Output the [X, Y] coordinate of the center of the cell containing the given text.  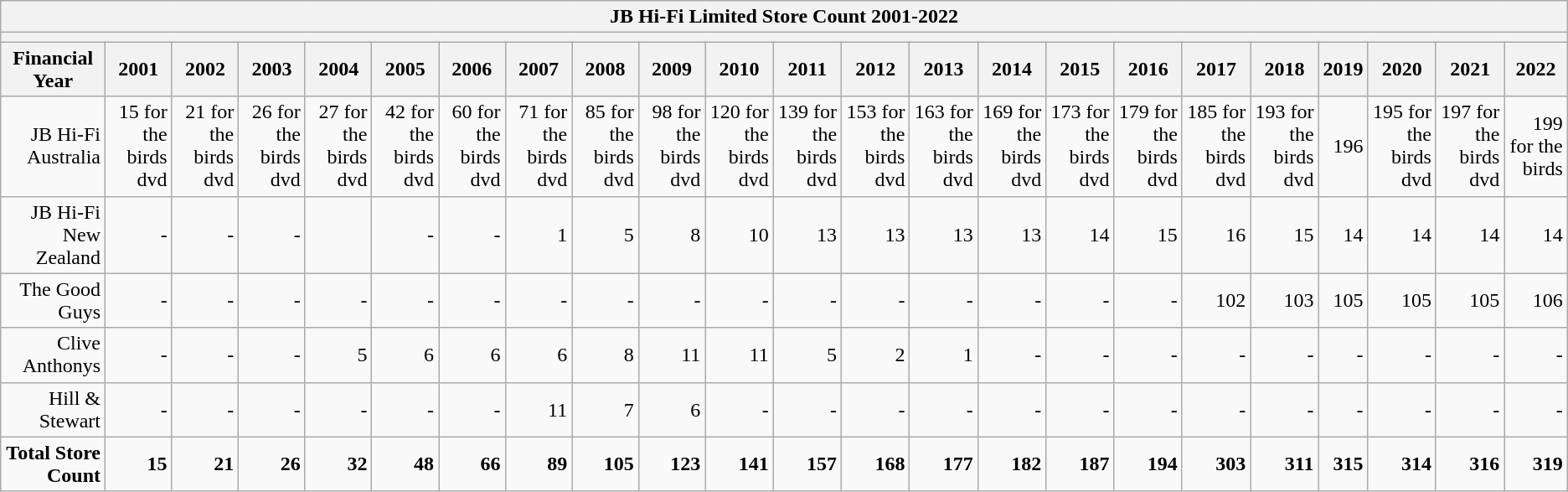
JB Hi-Fi New Zealand [54, 235]
168 [876, 464]
26 [272, 464]
2001 [139, 69]
2003 [272, 69]
173 for the birds dvd [1081, 146]
JB Hi-Fi Limited Store Count 2001-2022 [784, 17]
21 [205, 464]
2013 [943, 69]
Total Store Count [54, 464]
123 [672, 464]
315 [1344, 464]
182 [1012, 464]
71 for the birds dvd [539, 146]
2018 [1285, 69]
303 [1216, 464]
2014 [1012, 69]
179 for the birds dvd [1148, 146]
42 for the birds dvd [405, 146]
2008 [606, 69]
2011 [807, 69]
2016 [1148, 69]
15 for the birds dvd [139, 146]
66 [472, 464]
Financial Year [54, 69]
16 [1216, 235]
196 [1344, 146]
195 for the birds dvd [1402, 146]
27 for the birds dvd [338, 146]
319 [1536, 464]
163 for the birds dvd [943, 146]
141 [739, 464]
7 [606, 409]
103 [1285, 300]
314 [1402, 464]
Clive Anthonys [54, 355]
199 for the birds [1536, 146]
JB Hi-Fi Australia [54, 146]
106 [1536, 300]
2004 [338, 69]
21 for the birds dvd [205, 146]
Hill & Stewart [54, 409]
48 [405, 464]
193 for the birds dvd [1285, 146]
2017 [1216, 69]
2012 [876, 69]
2005 [405, 69]
177 [943, 464]
60 for the birds dvd [472, 146]
85 for the birds dvd [606, 146]
2021 [1469, 69]
10 [739, 235]
2007 [539, 69]
197 for the birds dvd [1469, 146]
185 for the birds dvd [1216, 146]
2019 [1344, 69]
2022 [1536, 69]
2002 [205, 69]
2010 [739, 69]
2020 [1402, 69]
157 [807, 464]
98 for the birds dvd [672, 146]
194 [1148, 464]
2 [876, 355]
26 for the birds dvd [272, 146]
102 [1216, 300]
169 for the birds dvd [1012, 146]
316 [1469, 464]
32 [338, 464]
89 [539, 464]
311 [1285, 464]
2015 [1081, 69]
153 for the birds dvd [876, 146]
2006 [472, 69]
120 for the birds dvd [739, 146]
139 for the birds dvd [807, 146]
187 [1081, 464]
The Good Guys [54, 300]
2009 [672, 69]
